Capture the cell that displays the provided text and extract its [X, Y] central coordinate. 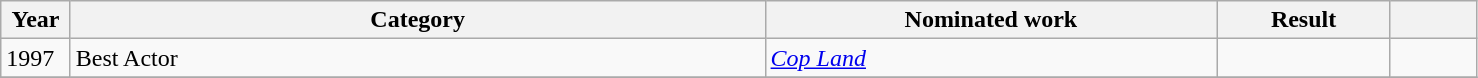
Category [418, 20]
Cop Land [991, 58]
Best Actor [418, 58]
Nominated work [991, 20]
Result [1304, 20]
Year [36, 20]
1997 [36, 58]
